For the text-containing cell, return its midpoint in (x, y) coordinate format. 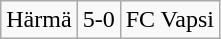
Härmä (39, 20)
FC Vapsi (170, 20)
5-0 (98, 20)
